Determine the [X, Y] coordinate at the center of the cell enclosing the given text.  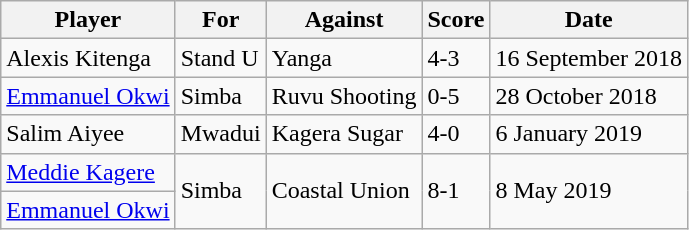
8 May 2019 [589, 191]
Kagera Sugar [344, 134]
Salim Aiyee [88, 134]
Ruvu Shooting [344, 96]
Meddie Kagere [88, 172]
8-1 [456, 191]
Against [344, 20]
4-0 [456, 134]
Score [456, 20]
For [220, 20]
28 October 2018 [589, 96]
Date [589, 20]
0-5 [456, 96]
Alexis Kitenga [88, 58]
4-3 [456, 58]
Coastal Union [344, 191]
Mwadui [220, 134]
Stand U [220, 58]
6 January 2019 [589, 134]
Player [88, 20]
16 September 2018 [589, 58]
Yanga [344, 58]
